Extract the [X, Y] coordinate from the center of the cell holding the provided text.  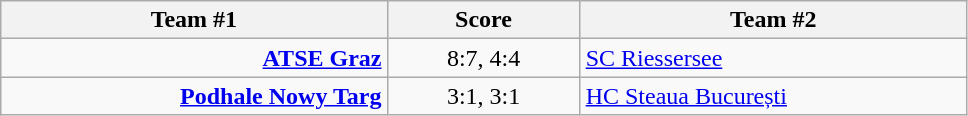
Podhale Nowy Targ [194, 96]
ATSE Graz [194, 58]
3:1, 3:1 [484, 96]
Team #1 [194, 20]
Score [484, 20]
HC Steaua București [773, 96]
Team #2 [773, 20]
8:7, 4:4 [484, 58]
SC Riessersee [773, 58]
